Scan for the cell matching the given text and deliver its [x, y] coordinate at center. 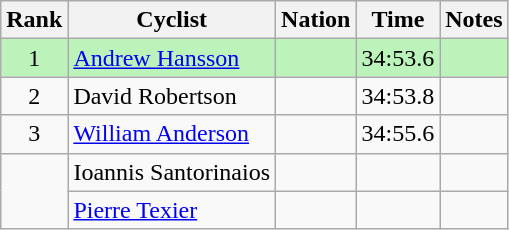
2 [34, 96]
Nation [316, 20]
1 [34, 58]
Andrew Hansson [172, 58]
David Robertson [172, 96]
Notes [474, 20]
34:53.6 [398, 58]
Ioannis Santorinaios [172, 172]
William Anderson [172, 134]
Cyclist [172, 20]
3 [34, 134]
34:55.6 [398, 134]
34:53.8 [398, 96]
Pierre Texier [172, 210]
Rank [34, 20]
Time [398, 20]
